Detect which cell encompasses the target text, then output its (x, y) center coordinate. 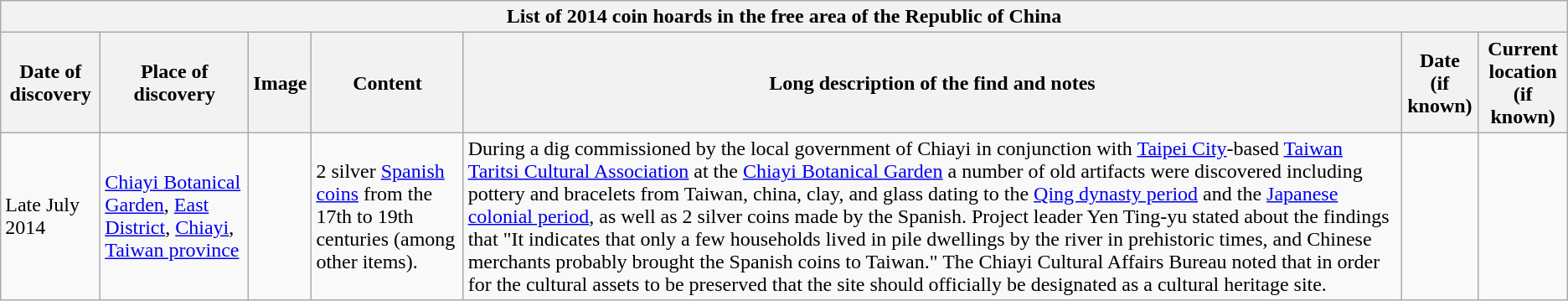
Current location(if known) (1523, 82)
Content (387, 82)
Image (280, 82)
Late July 2014 (50, 216)
Place of discovery (174, 82)
2 silver Spanish coins from the 17th to 19th centuries (among other items). (387, 216)
Chiayi Botanical Garden, East District, Chiayi, Taiwan province (174, 216)
Date of discovery (50, 82)
Date(if known) (1440, 82)
List of 2014 coin hoards in the free area of the Republic of China (784, 17)
Long description of the find and notes (932, 82)
